Determine the [x, y] coordinate at the center of the cell enclosing the given text.  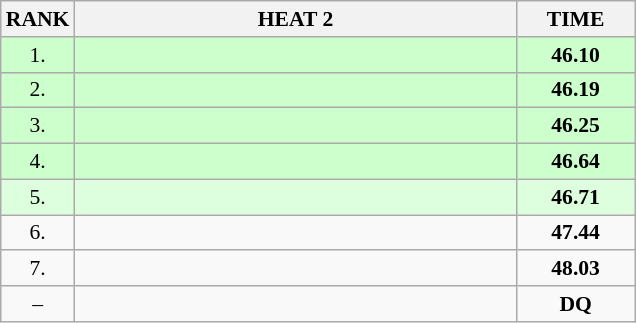
– [38, 304]
TIME [576, 19]
47.44 [576, 233]
46.71 [576, 197]
46.64 [576, 162]
DQ [576, 304]
5. [38, 197]
48.03 [576, 269]
HEAT 2 [295, 19]
4. [38, 162]
6. [38, 233]
46.25 [576, 126]
7. [38, 269]
46.10 [576, 55]
3. [38, 126]
1. [38, 55]
RANK [38, 19]
46.19 [576, 90]
2. [38, 90]
